Capture the cell that displays the provided text and extract its (x, y) central coordinate. 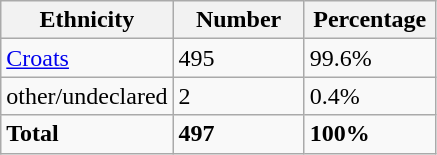
other/undeclared (87, 96)
Croats (87, 58)
2 (238, 96)
495 (238, 58)
99.6% (370, 58)
Total (87, 134)
Ethnicity (87, 20)
Percentage (370, 20)
100% (370, 134)
497 (238, 134)
Number (238, 20)
0.4% (370, 96)
